Pinpoint the cell where the given text exists, returning its (x, y) midpoint coordinate. 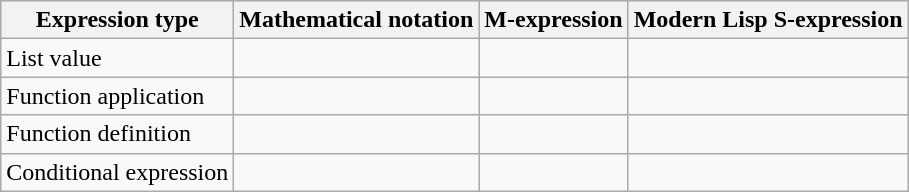
Function definition (118, 134)
Modern Lisp S-expression (768, 20)
M-expression (554, 20)
Mathematical notation (356, 20)
Function application (118, 96)
List value (118, 58)
Expression type (118, 20)
Conditional expression (118, 172)
